Find where the given text appears and provide that cell's center as [x, y] coordinate. 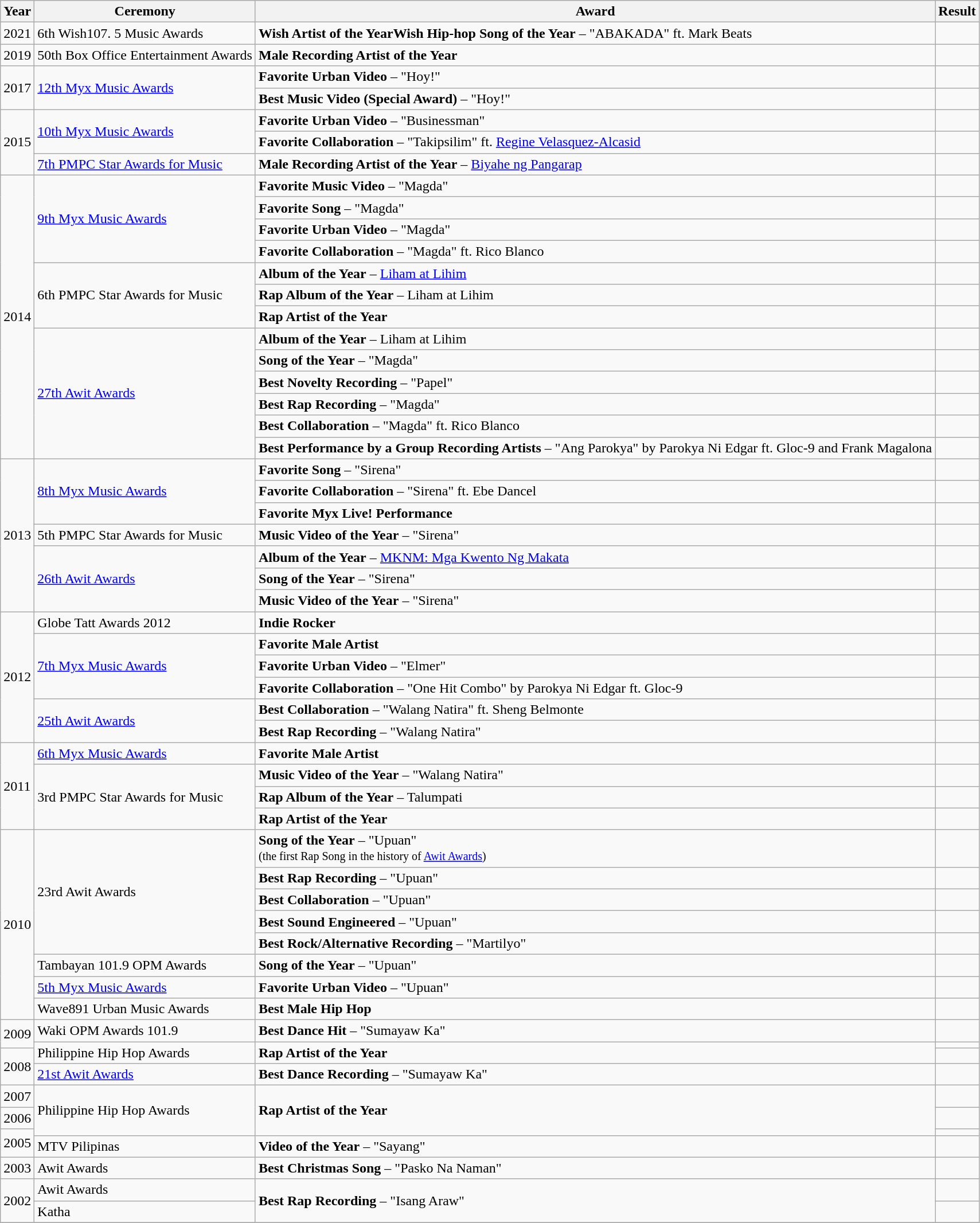
2010 [17, 925]
Favorite Urban Video – "Businessman" [595, 120]
26th Awit Awards [145, 579]
25th Awit Awards [145, 721]
7th Myx Music Awards [145, 666]
6th PMPC Star Awards for Music [145, 295]
Award [595, 11]
Globe Tatt Awards 2012 [145, 622]
2006 [17, 1118]
Album of the Year – MKNM: Mga Kwento Ng Makata [595, 557]
Best Rock/Alternative Recording – "Martilyo" [595, 943]
Best Male Hip Hop [595, 1009]
2013 [17, 535]
Best Music Video (Special Award) – "Hoy!" [595, 99]
Rap Album of the Year – Liham at Lihim [595, 295]
Favorite Collaboration – "One Hit Combo" by Parokya Ni Edgar ft. Gloc-9 [595, 688]
2005 [17, 1143]
Wave891 Urban Music Awards [145, 1009]
6th Myx Music Awards [145, 753]
9th Myx Music Awards [145, 218]
5th Myx Music Awards [145, 987]
Favorite Myx Live! Performance [595, 513]
Song of the Year – "Upuan" [595, 965]
2021 [17, 33]
Favorite Collaboration – "Sirena" ft. Ebe Dancel [595, 491]
Favorite Song – "Sirena" [595, 470]
Best Collaboration – "Magda" ft. Rico Blanco [595, 426]
2002 [17, 1201]
Wish Artist of the YearWish Hip-hop Song of the Year – "ABAKADA" ft. Mark Beats [595, 33]
Video of the Year – "Sayang" [595, 1146]
2019 [17, 55]
Indie Rocker [595, 622]
Favorite Urban Video – "Upuan" [595, 987]
Favorite Urban Video – "Hoy!" [595, 77]
50th Box Office Entertainment Awards [145, 55]
MTV Pilipinas [145, 1146]
6th Wish107. 5 Music Awards [145, 33]
Best Rap Recording – "Magda" [595, 404]
Best Performance by a Group Recording Artists – "Ang Parokya" by Parokya Ni Edgar ft. Gloc-9 and Frank Magalona [595, 448]
2017 [17, 88]
Best Dance Hit – "Sumayaw Ka" [595, 1031]
Song of the Year – "Magda" [595, 361]
Rap Album of the Year – Talumpati [595, 797]
2008 [17, 1066]
2003 [17, 1168]
Ceremony [145, 11]
Waki OPM Awards 101.9 [145, 1031]
Song of the Year – "Sirena" [595, 579]
Katha [145, 1212]
Best Rap Recording – "Upuan" [595, 878]
Best Rap Recording – "Isang Araw" [595, 1201]
Best Collaboration – "Upuan" [595, 900]
8th Myx Music Awards [145, 491]
Best Christmas Song – "Pasko Na Naman" [595, 1168]
Male Recording Artist of the Year – Biyahe ng Pangarap [595, 164]
Favorite Collaboration – "Takipsilim" ft. Regine Velasquez-Alcasid [595, 142]
Tambayan 101.9 OPM Awards [145, 965]
Best Rap Recording – "Walang Natira" [595, 732]
5th PMPC Star Awards for Music [145, 535]
Favorite Song – "Magda" [595, 208]
Year [17, 11]
Favorite Urban Video – "Elmer" [595, 666]
2011 [17, 786]
27th Awit Awards [145, 393]
2007 [17, 1096]
Song of the Year – "Upuan" (the first Rap Song in the history of Awit Awards) [595, 849]
2009 [17, 1034]
Music Video of the Year – "Walang Natira" [595, 775]
3rd PMPC Star Awards for Music [145, 797]
Result [957, 11]
21st Awit Awards [145, 1074]
23rd Awit Awards [145, 892]
2012 [17, 677]
Favorite Music Video – "Magda" [595, 186]
Best Sound Engineered – "Upuan" [595, 921]
7th PMPC Star Awards for Music [145, 164]
Male Recording Artist of the Year [595, 55]
Favorite Urban Video – "Magda" [595, 229]
Best Novelty Recording – "Papel" [595, 382]
Favorite Collaboration – "Magda" ft. Rico Blanco [595, 251]
10th Myx Music Awards [145, 131]
Best Collaboration – "Walang Natira" ft. Sheng Belmonte [595, 710]
2015 [17, 142]
12th Myx Music Awards [145, 88]
Best Dance Recording – "Sumayaw Ka" [595, 1074]
2014 [17, 317]
